Locate the cell with the specified text and output its [X, Y] center coordinate. 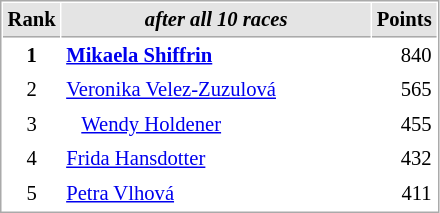
3 [32, 124]
Petra Vlhová [216, 194]
565 [404, 90]
after all 10 races [216, 20]
Rank [32, 20]
Veronika Velez-Zuzulová [216, 90]
411 [404, 194]
Frida Hansdotter [216, 158]
432 [404, 158]
5 [32, 194]
Points [404, 20]
2 [32, 90]
455 [404, 124]
840 [404, 56]
Wendy Holdener [216, 124]
Mikaela Shiffrin [216, 56]
4 [32, 158]
1 [32, 56]
